Identify which cell holds the provided text, then report its [X, Y] central coordinate. 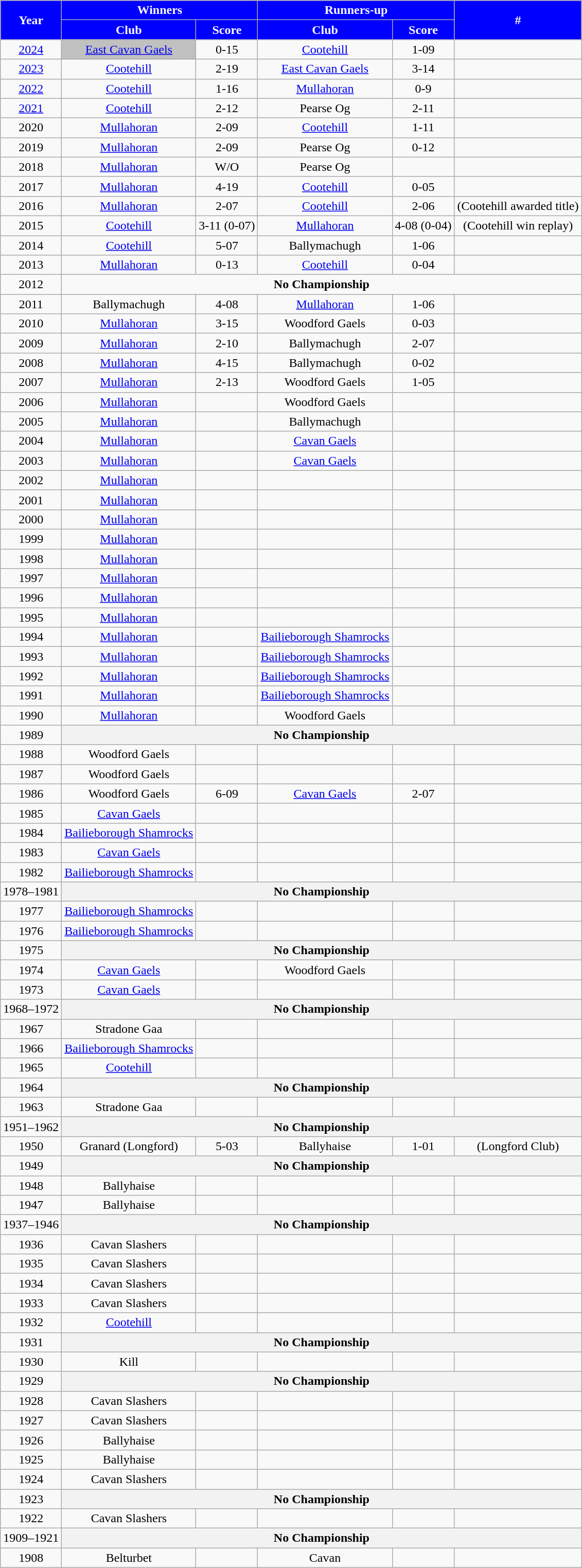
1968–1972 [31, 1009]
1998 [31, 558]
3-15 [227, 324]
1923 [31, 1499]
1926 [31, 1440]
2-13 [227, 382]
1988 [31, 754]
Granard (Longford) [129, 1146]
1967 [31, 1029]
1973 [31, 990]
1986 [31, 794]
1927 [31, 1420]
4-15 [227, 363]
1947 [31, 1205]
2006 [31, 402]
5-07 [227, 245]
2019 [31, 147]
1984 [31, 833]
# [518, 20]
(Cootehill win replay) [518, 225]
1999 [31, 539]
W/O [227, 167]
2-06 [423, 206]
2011 [31, 304]
2016 [31, 206]
1977 [31, 911]
2004 [31, 441]
1995 [31, 618]
1931 [31, 1342]
6-09 [227, 794]
2017 [31, 186]
1992 [31, 676]
1996 [31, 598]
2001 [31, 500]
1933 [31, 1303]
2018 [31, 167]
1-05 [423, 382]
1908 [31, 1558]
1937–1946 [31, 1225]
0-04 [423, 265]
2008 [31, 363]
1974 [31, 970]
1922 [31, 1519]
2-10 [227, 343]
1948 [31, 1185]
1976 [31, 931]
1909–1921 [31, 1538]
4-08 [227, 304]
0-9 [423, 89]
1932 [31, 1323]
(Cootehill awarded title) [518, 206]
2007 [31, 382]
1987 [31, 774]
2005 [31, 421]
2020 [31, 128]
2015 [31, 225]
2022 [31, 89]
1950 [31, 1146]
3-14 [423, 69]
0-13 [227, 265]
Winners [160, 10]
1934 [31, 1283]
2000 [31, 519]
4-19 [227, 186]
0-02 [423, 363]
1965 [31, 1068]
(Longford Club) [518, 1146]
1930 [31, 1362]
2012 [31, 285]
0-03 [423, 324]
1989 [31, 735]
5-03 [227, 1146]
2014 [31, 245]
1994 [31, 637]
2-12 [227, 108]
4-08 (0-04) [423, 225]
2-11 [423, 108]
2009 [31, 343]
Kill [129, 1362]
1991 [31, 696]
1924 [31, 1479]
2021 [31, 108]
2002 [31, 480]
1990 [31, 715]
1978–1981 [31, 892]
Belturbet [129, 1558]
0-15 [227, 49]
2010 [31, 324]
1949 [31, 1166]
1-01 [423, 1146]
1966 [31, 1048]
1-09 [423, 49]
2023 [31, 69]
1925 [31, 1459]
Cavan [325, 1558]
1935 [31, 1264]
1963 [31, 1107]
2024 [31, 49]
1982 [31, 872]
1983 [31, 852]
1-11 [423, 128]
1975 [31, 950]
2-19 [227, 69]
1936 [31, 1244]
1929 [31, 1381]
1997 [31, 578]
3-11 (0-07) [227, 225]
Year [31, 20]
Runners-up [356, 10]
1964 [31, 1087]
1993 [31, 657]
0-05 [423, 186]
0-12 [423, 147]
1985 [31, 813]
1951–1962 [31, 1126]
2003 [31, 461]
1928 [31, 1401]
2013 [31, 265]
1-16 [227, 89]
